Search for the cell housing the specified text and yield its (x, y) center coordinate. 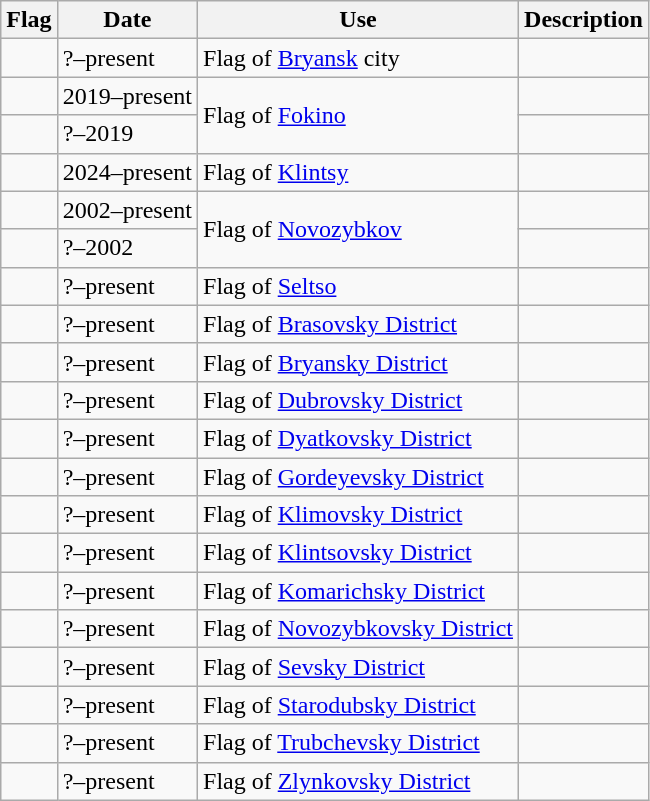
Flag of Klintsovsky District (358, 553)
Date (127, 20)
Flag of Zlynkovsky District (358, 781)
2002–present (127, 210)
Flag of Bryansk city (358, 58)
Flag of Novozybkovsky District (358, 629)
Flag of Brasovsky District (358, 324)
Flag of Dyatkovsky District (358, 438)
Flag of Trubchevsky District (358, 743)
Flag of Novozybkov (358, 229)
Flag (29, 20)
Flag of Gordeyevsky District (358, 477)
Flag of Klimovsky District (358, 515)
2019–present (127, 96)
?–2019 (127, 134)
Use (358, 20)
?–2002 (127, 248)
Flag of Starodubsky District (358, 705)
Flag of Fokino (358, 115)
Flag of Seltso (358, 286)
Flag of Klintsy (358, 172)
Description (584, 20)
Flag of Komarichsky District (358, 591)
Flag of Dubrovsky District (358, 400)
2024–present (127, 172)
Flag of Sevsky District (358, 667)
Flag of Bryansky District (358, 362)
